Return the (X, Y) coordinate for the center point of the cell that contains the specified text.  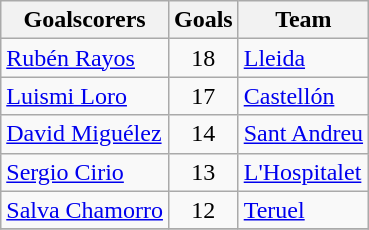
12 (203, 210)
Teruel (303, 210)
Rubén Rayos (85, 58)
Goals (203, 20)
L'Hospitalet (303, 172)
David Miguélez (85, 134)
14 (203, 134)
Lleida (303, 58)
18 (203, 58)
Sant Andreu (303, 134)
Luismi Loro (85, 96)
Salva Chamorro (85, 210)
Sergio Cirio (85, 172)
Castellón (303, 96)
Goalscorers (85, 20)
13 (203, 172)
17 (203, 96)
Team (303, 20)
